Scan for the cell matching the given text and deliver its [X, Y] coordinate at center. 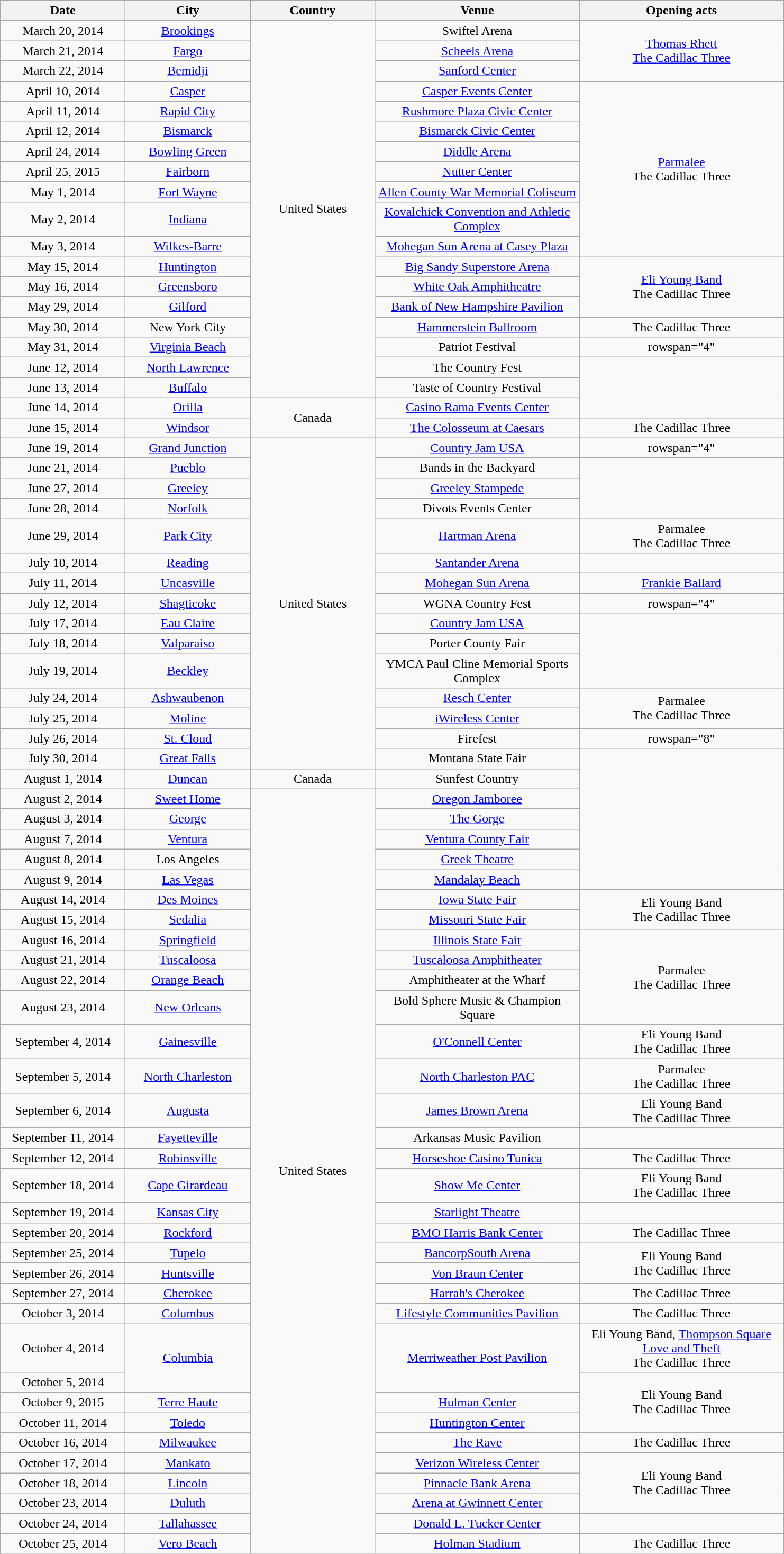
Tallahassee [188, 1523]
Swiftel Arena [477, 31]
YMCA Paul Cline Memorial Sports Complex [477, 671]
Wilkes-Barre [188, 246]
Amphitheater at the Wharf [477, 980]
October 23, 2014 [63, 1503]
Beckley [188, 671]
Sanford Center [477, 71]
New York City [188, 327]
July 11, 2014 [63, 583]
Montana State Fair [477, 758]
Valparaiso [188, 644]
August 21, 2014 [63, 960]
Huntington [188, 266]
Eau Claire [188, 624]
Uncasville [188, 583]
Firefest [477, 738]
Rapid City [188, 111]
WGNA Country Fest [477, 603]
The Gorge [477, 819]
Augusta [188, 1110]
iWireless Center [477, 718]
August 8, 2014 [63, 859]
June 21, 2014 [63, 468]
Verizon Wireless Center [477, 1463]
Columbus [188, 1313]
Hulman Center [477, 1403]
Casino Rama Events Center [477, 408]
Oregon Jamboree [477, 799]
October 24, 2014 [63, 1523]
Lincoln [188, 1483]
June 14, 2014 [63, 408]
August 15, 2014 [63, 919]
North Charleston PAC [477, 1077]
Terre Haute [188, 1403]
Norfolk [188, 508]
Divots Events Center [477, 508]
October 5, 2014 [63, 1383]
Springfield [188, 939]
Shagticoke [188, 603]
October 17, 2014 [63, 1463]
Country [313, 11]
Greek Theatre [477, 859]
Taste of Country Festival [477, 387]
September 4, 2014 [63, 1042]
July 12, 2014 [63, 603]
Mandalay Beach [477, 879]
Ventura County Fair [477, 839]
Gilford [188, 307]
Bank of New Hampshire Pavilion [477, 307]
July 25, 2014 [63, 718]
Santander Arena [477, 563]
Resch Center [477, 698]
Thomas RhettThe Cadillac Three [681, 51]
July 10, 2014 [63, 563]
North Lawrence [188, 367]
August 7, 2014 [63, 839]
Hammerstein Ballroom [477, 327]
Fairborn [188, 171]
April 25, 2015 [63, 171]
May 31, 2014 [63, 347]
Patriot Festival [477, 347]
June 15, 2014 [63, 428]
July 19, 2014 [63, 671]
Date [63, 11]
July 24, 2014 [63, 698]
August 23, 2014 [63, 1008]
Cape Girardeau [188, 1186]
The Country Fest [477, 367]
March 20, 2014 [63, 31]
Duncan [188, 779]
Tuscaloosa [188, 960]
March 22, 2014 [63, 71]
New Orleans [188, 1008]
August 3, 2014 [63, 819]
September 20, 2014 [63, 1233]
Duluth [188, 1503]
Sedalia [188, 919]
Fort Wayne [188, 192]
Tupelo [188, 1253]
August 9, 2014 [63, 879]
September 18, 2014 [63, 1186]
Bismarck Civic Center [477, 131]
Starlight Theatre [477, 1213]
Orange Beach [188, 980]
October 18, 2014 [63, 1483]
June 27, 2014 [63, 488]
Los Angeles [188, 859]
Arkansas Music Pavilion [477, 1138]
October 25, 2014 [63, 1543]
Pueblo [188, 468]
August 2, 2014 [63, 799]
Greeley [188, 488]
August 16, 2014 [63, 939]
June 28, 2014 [63, 508]
Ventura [188, 839]
Allen County War Memorial Coliseum [477, 192]
Rockford [188, 1233]
Kansas City [188, 1213]
June 13, 2014 [63, 387]
City [188, 11]
Mohegan Sun Arena [477, 583]
April 12, 2014 [63, 131]
The Rave [477, 1443]
September 5, 2014 [63, 1077]
Windsor [188, 428]
Columbia [188, 1358]
June 19, 2014 [63, 448]
October 11, 2014 [63, 1423]
Reading [188, 563]
April 11, 2014 [63, 111]
Diddle Arena [477, 151]
Great Falls [188, 758]
Illinois State Fair [477, 939]
Fayetteville [188, 1138]
Huntsville [188, 1273]
May 15, 2014 [63, 266]
September 11, 2014 [63, 1138]
Big Sandy Superstore Arena [477, 266]
October 9, 2015 [63, 1403]
Horseshoe Casino Tunica [477, 1158]
Des Moines [188, 899]
Huntington Center [477, 1423]
October 4, 2014 [63, 1348]
Park City [188, 536]
April 10, 2014 [63, 91]
White Oak Amphitheatre [477, 287]
Greeley Stampede [477, 488]
Robinsville [188, 1158]
Bemidji [188, 71]
Greensboro [188, 287]
Kovalchick Convention and Athletic Complex [477, 219]
Porter County Fair [477, 644]
May 30, 2014 [63, 327]
Virginia Beach [188, 347]
Indiana [188, 219]
Opening acts [681, 11]
Milwaukee [188, 1443]
July 18, 2014 [63, 644]
Casper [188, 91]
Venue [477, 11]
Bowling Green [188, 151]
September 6, 2014 [63, 1110]
Ashwaubenon [188, 698]
Merriweather Post Pavilion [477, 1358]
July 30, 2014 [63, 758]
August 14, 2014 [63, 899]
Show Me Center [477, 1186]
May 16, 2014 [63, 287]
Las Vegas [188, 879]
Sweet Home [188, 799]
North Charleston [188, 1077]
Sunfest Country [477, 779]
Grand Junction [188, 448]
September 27, 2014 [63, 1293]
June 29, 2014 [63, 536]
Moline [188, 718]
Bold Sphere Music & Champion Square [477, 1008]
Mankato [188, 1463]
Lifestyle Communities Pavilion [477, 1313]
Scheels Arena [477, 51]
August 22, 2014 [63, 980]
Tuscaloosa Amphitheater [477, 960]
Nutter Center [477, 171]
September 26, 2014 [63, 1273]
George [188, 819]
Eli Young Band, Thompson SquareLove and TheftThe Cadillac Three [681, 1348]
Donald L. Tucker Center [477, 1523]
July 26, 2014 [63, 738]
Casper Events Center [477, 91]
Pinnacle Bank Arena [477, 1483]
Orilla [188, 408]
James Brown Arena [477, 1110]
rowspan="8" [681, 738]
May 1, 2014 [63, 192]
BMO Harris Bank Center [477, 1233]
March 21, 2014 [63, 51]
Rushmore Plaza Civic Center [477, 111]
Vero Beach [188, 1543]
BancorpSouth Arena [477, 1253]
Bismarck [188, 131]
Fargo [188, 51]
June 12, 2014 [63, 367]
Arena at Gwinnett Center [477, 1503]
September 25, 2014 [63, 1253]
Toledo [188, 1423]
July 17, 2014 [63, 624]
May 2, 2014 [63, 219]
Frankie Ballard [681, 583]
Missouri State Fair [477, 919]
October 3, 2014 [63, 1313]
October 16, 2014 [63, 1443]
Hartman Arena [477, 536]
May 29, 2014 [63, 307]
August 1, 2014 [63, 779]
St. Cloud [188, 738]
The Colosseum at Caesars [477, 428]
Cherokee [188, 1293]
Brookings [188, 31]
May 3, 2014 [63, 246]
Holman Stadium [477, 1543]
April 24, 2014 [63, 151]
O'Connell Center [477, 1042]
Von Braun Center [477, 1273]
Bands in the Backyard [477, 468]
Gainesville [188, 1042]
Harrah's Cherokee [477, 1293]
Mohegan Sun Arena at Casey Plaza [477, 246]
Iowa State Fair [477, 899]
Buffalo [188, 387]
September 12, 2014 [63, 1158]
September 19, 2014 [63, 1213]
